Locate the cell with the specified text and output its [x, y] center coordinate. 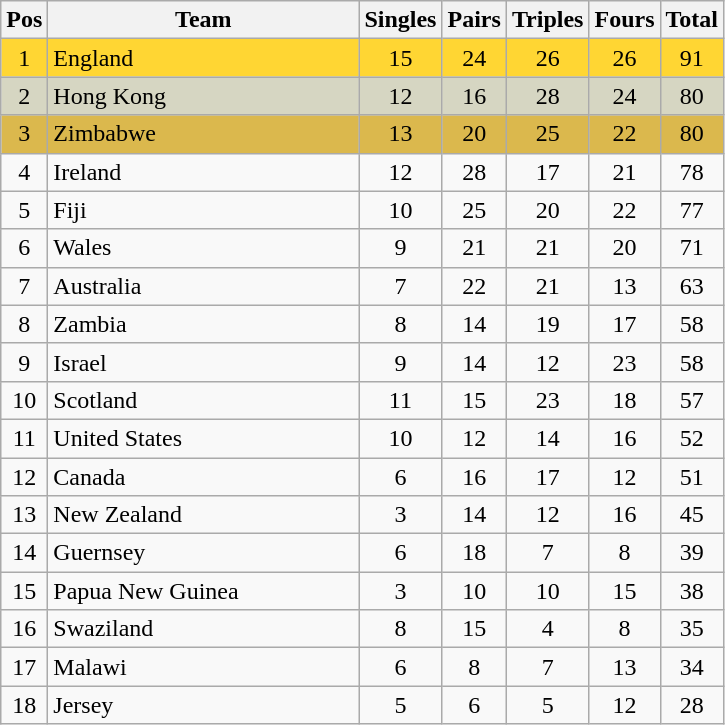
35 [692, 629]
Zambia [204, 324]
57 [692, 400]
45 [692, 515]
Canada [204, 477]
New Zealand [204, 515]
39 [692, 553]
19 [548, 324]
52 [692, 438]
Zimbabwe [204, 134]
Triples [548, 20]
Papua New Guinea [204, 591]
Hong Kong [204, 96]
Pos [24, 20]
1 [24, 58]
51 [692, 477]
Malawi [204, 667]
Fiji [204, 210]
Scotland [204, 400]
71 [692, 248]
63 [692, 286]
England [204, 58]
Wales [204, 248]
Singles [400, 20]
Pairs [474, 20]
Fours [624, 20]
91 [692, 58]
Ireland [204, 172]
38 [692, 591]
77 [692, 210]
78 [692, 172]
Total [692, 20]
Guernsey [204, 553]
Swaziland [204, 629]
34 [692, 667]
Australia [204, 286]
Team [204, 20]
2 [24, 96]
Jersey [204, 705]
Israel [204, 362]
United States [204, 438]
